Return [X, Y] of the center of cell containing provided text 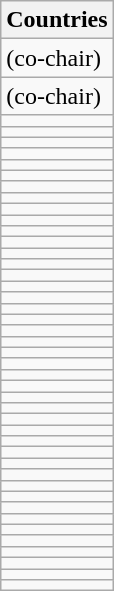
Countries [57, 20]
